Provide the [x, y] coordinate of the cell's center where the given text is located.  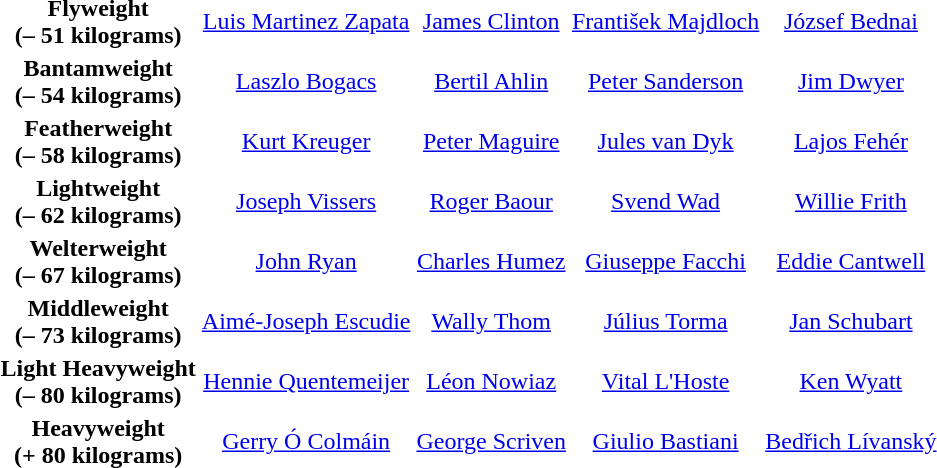
John Ryan [306, 262]
Joseph Vissers [306, 202]
Peter Maguire [492, 142]
Svend Wad [665, 202]
Giuseppe Facchi [665, 262]
Charles Humez [492, 262]
Roger Baour [492, 202]
Július Torma [665, 322]
Peter Sanderson [665, 82]
Wally Thom [492, 322]
Aimé-Joseph Escudie [306, 322]
Bertil Ahlin [492, 82]
Hennie Quentemeijer [306, 382]
Vital L'Hoste [665, 382]
Jules van Dyk [665, 142]
Kurt Kreuger [306, 142]
Léon Nowiaz [492, 382]
Laszlo Bogacs [306, 82]
